Extract the [x, y] coordinate from the center of the cell holding the provided text.  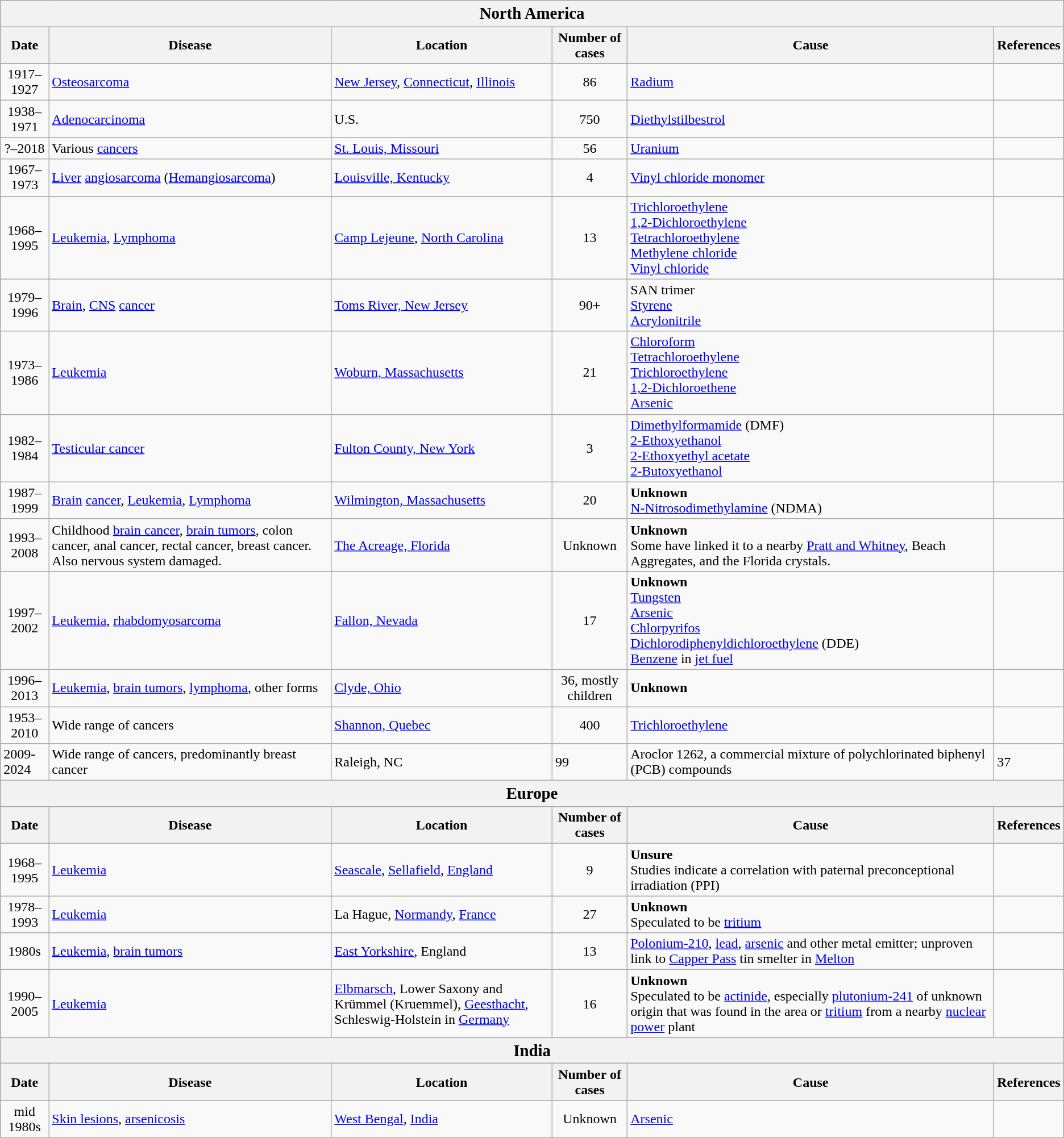
Wide range of cancers [190, 725]
Brain cancer, Leukemia, Lymphoma [190, 500]
UnknownTungstenArsenicChlorpyrifosDichlorodiphenyldichloroethylene (DDE)Benzene in jet fuel [811, 620]
4 [589, 177]
1982–1984 [25, 448]
Vinyl chloride monomer [811, 177]
New Jersey, Connecticut, Illinois [442, 82]
Europe [532, 794]
Clyde, Ohio [442, 687]
3 [589, 448]
UnsureStudies indicate a correlation with paternal preconceptional irradiation (PPI) [811, 870]
UnknownSpeculated to be actinide, especially plutonium-241 of unknown origin that was found in the area or tritium from a nearby nuclear power plant [811, 1003]
Leukemia, brain tumors [190, 951]
1953–2010 [25, 725]
1938–1971 [25, 119]
?–2018 [25, 148]
86 [589, 82]
Osteosarcoma [190, 82]
Leukemia, brain tumors, lymphoma, other forms [190, 687]
21 [589, 373]
2009-2024 [25, 762]
99 [589, 762]
Raleigh, NC [442, 762]
West Bengal, India [442, 1119]
Leukemia, rhabdomyosarcoma [190, 620]
UnknownSpeculated to be tritium [811, 915]
Camp Lejeune, North Carolina [442, 237]
Liver angiosarcoma (Hemangiosarcoma) [190, 177]
Polonium-210, lead, arsenic and other metal emitter; unproven link to Capper Pass tin smelter in Melton [811, 951]
Testicular cancer [190, 448]
Radium [811, 82]
Arsenic [811, 1119]
1978–1993 [25, 915]
UnknownSome have linked it to a nearby Pratt and Whitney, Beach Aggregates, and the Florida crystals. [811, 545]
Wide range of cancers, predominantly breast cancer [190, 762]
Diethylstilbestrol [811, 119]
Fulton County, New York [442, 448]
Chloroform Tetrachloroethylene Trichloroethylene 1,2-Dichloroethene Arsenic [811, 373]
The Acreage, Florida [442, 545]
India [532, 1051]
UnknownN-Nitrosodimethylamine (NDMA) [811, 500]
36, mostly children [589, 687]
Uranium [811, 148]
16 [589, 1003]
17 [589, 620]
Childhood brain cancer, brain tumors, colon cancer, anal cancer, rectal cancer, breast cancer. Also nervous system damaged. [190, 545]
Seascale, Sellafield, England [442, 870]
Woburn, Massachusetts [442, 373]
SAN trimerStyreneAcrylonitrile [811, 305]
La Hague, Normandy, France [442, 915]
Toms River, New Jersey [442, 305]
mid 1980s [25, 1119]
Brain, CNS cancer [190, 305]
Shannon, Quebec [442, 725]
1967–1973 [25, 177]
1996–2013 [25, 687]
1997–2002 [25, 620]
37 [1029, 762]
20 [589, 500]
Leukemia, Lymphoma [190, 237]
Fallon, Nevada [442, 620]
Aroclor 1262, a commercial mixture of polychlorinated biphenyl (PCB) compounds [811, 762]
Elbmarsch, Lower Saxony and Krümmel (Kruemmel), Geesthacht, Schleswig-Holstein in Germany [442, 1003]
Various cancers [190, 148]
1980s [25, 951]
1993–2008 [25, 545]
400 [589, 725]
Adenocarcinoma [190, 119]
East Yorkshire, England [442, 951]
Dimethylformamide (DMF)2-Ethoxyethanol2-Ethoxyethyl acetate2-Butoxyethanol [811, 448]
1987–1999 [25, 500]
1917–1927 [25, 82]
Trichloroethylene [811, 725]
750 [589, 119]
27 [589, 915]
North America [532, 14]
U.S. [442, 119]
56 [589, 148]
St. Louis, Missouri [442, 148]
Wilmington, Massachusetts [442, 500]
Trichloroethylene1,2-DichloroethyleneTetrachloroethyleneMethylene chlorideVinyl chloride [811, 237]
Skin lesions, arsenicosis [190, 1119]
1973–1986 [25, 373]
9 [589, 870]
1990–2005 [25, 1003]
1979–1996 [25, 305]
Louisville, Kentucky [442, 177]
90+ [589, 305]
